Output the (x, y) coordinate of the center of the cell containing the given text.  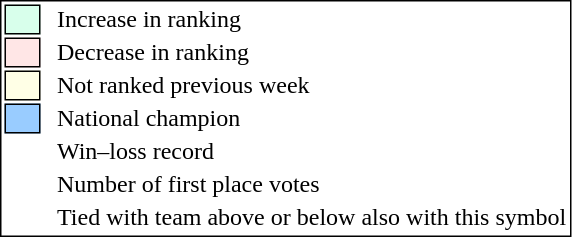
Not ranked previous week (312, 85)
Win–loss record (312, 151)
Decrease in ranking (312, 53)
National champion (312, 119)
Number of first place votes (312, 185)
Tied with team above or below also with this symbol (312, 217)
Increase in ranking (312, 19)
